Scan for the cell matching the given text and deliver its (x, y) coordinate at center. 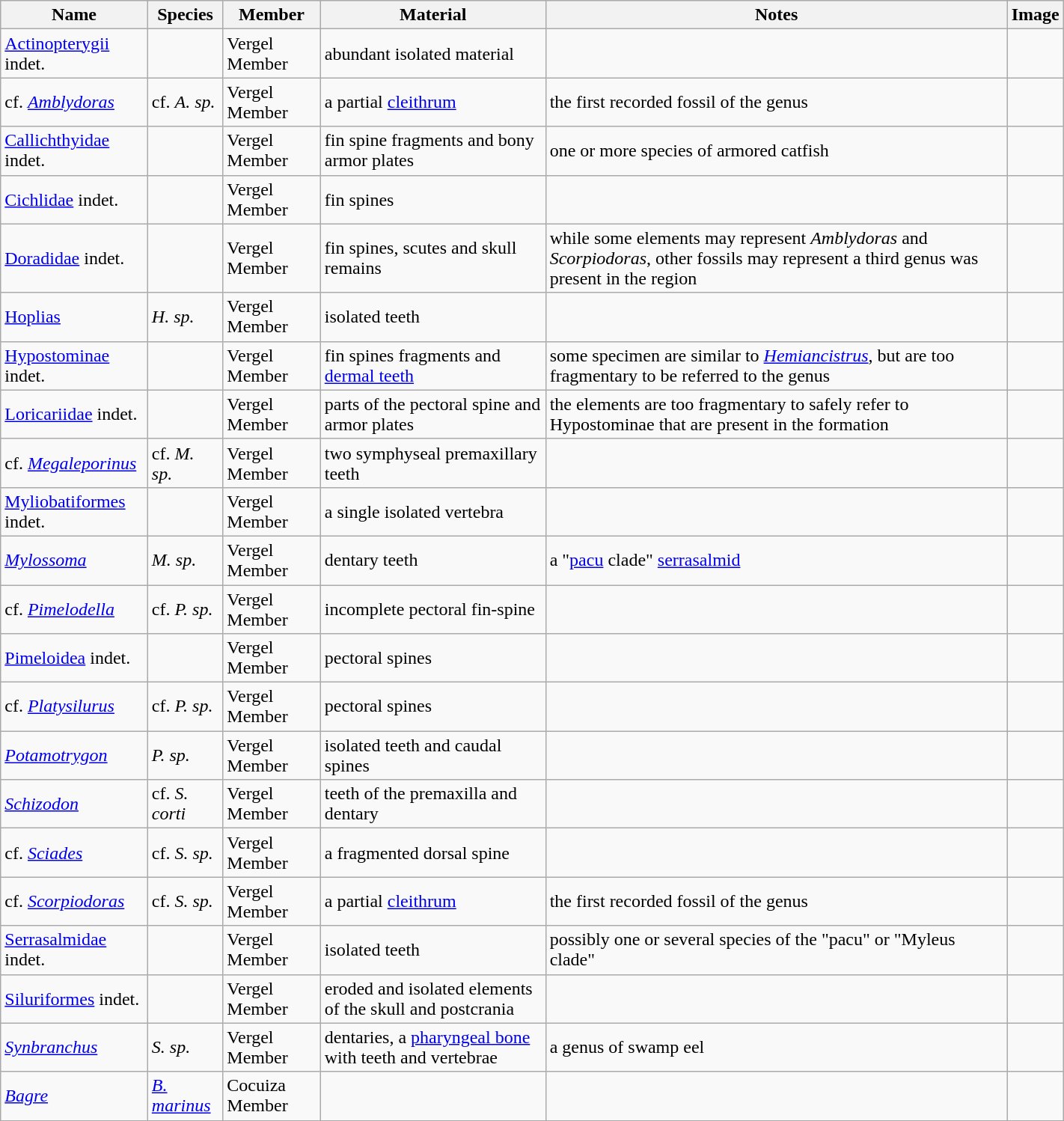
possibly one or several species of the "pacu" or "Myleus clade" (777, 950)
cf. M. sp. (185, 462)
the elements are too fragmentary to safely refer to Hypostominae that are present in the formation (777, 415)
Cocuiza Member (272, 1096)
fin spine fragments and bony armor plates (432, 151)
while some elements may represent Amblydoras and Scorpiodoras, other fossils may represent a third genus was present in the region (777, 258)
parts of the pectoral spine and armor plates (432, 415)
cf. Platysilurus (75, 706)
Notes (777, 15)
Material (432, 15)
H. sp. (185, 317)
Cichlidae indet. (75, 199)
Species (185, 15)
teeth of the premaxilla and dentary (432, 804)
Loricariidae indet. (75, 415)
cf. Amblydoras (75, 102)
a "pacu clade" serrasalmid (777, 560)
incomplete pectoral fin-spine (432, 609)
cf. S. corti (185, 804)
S. sp. (185, 1048)
dentaries, a pharyngeal bone with teeth and vertebrae (432, 1048)
Synbranchus (75, 1048)
fin spines, scutes and skull remains (432, 258)
a single isolated vertebra (432, 512)
some specimen are similar to Hemiancistrus, but are too fragmentary to be referred to the genus (777, 365)
one or more species of armored catfish (777, 151)
cf. Sciades (75, 853)
two symphyseal premaxillary teeth (432, 462)
P. sp. (185, 756)
cf. Megaleporinus (75, 462)
M. sp. (185, 560)
Schizodon (75, 804)
Myliobatiformes indet. (75, 512)
cf. Pimelodella (75, 609)
Actinopterygii indet. (75, 54)
Serrasalmidae indet. (75, 950)
Callichthyidae indet. (75, 151)
Pimeloidea indet. (75, 659)
a genus of swamp eel (777, 1048)
Mylossoma (75, 560)
Image (1036, 15)
Hoplias (75, 317)
Member (272, 15)
Potamotrygon (75, 756)
fin spines fragments and dermal teeth (432, 365)
Siluriformes indet. (75, 998)
eroded and isolated elements of the skull and postcrania (432, 998)
abundant isolated material (432, 54)
Name (75, 15)
cf. Scorpiodoras (75, 901)
fin spines (432, 199)
a fragmented dorsal spine (432, 853)
isolated teeth and caudal spines (432, 756)
Hypostominae indet. (75, 365)
Doradidae indet. (75, 258)
cf. A. sp. (185, 102)
B. marinus (185, 1096)
Bagre (75, 1096)
dentary teeth (432, 560)
